Provide the [X, Y] coordinate of the cell's center where the given text is located.  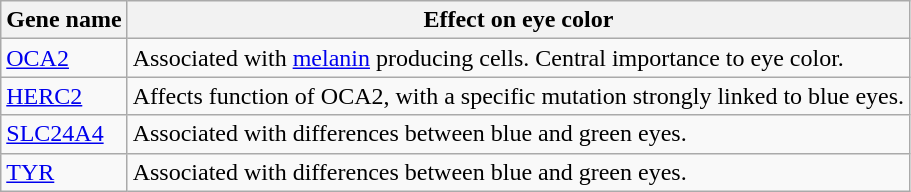
Effect on eye color [518, 20]
HERC2 [64, 96]
SLC24A4 [64, 134]
OCA2 [64, 58]
Affects function of OCA2, with a specific mutation strongly linked to blue eyes. [518, 96]
Associated with melanin producing cells. Central importance to eye color. [518, 58]
TYR [64, 172]
Gene name [64, 20]
